Identify which cell holds the provided text, then report its (X, Y) central coordinate. 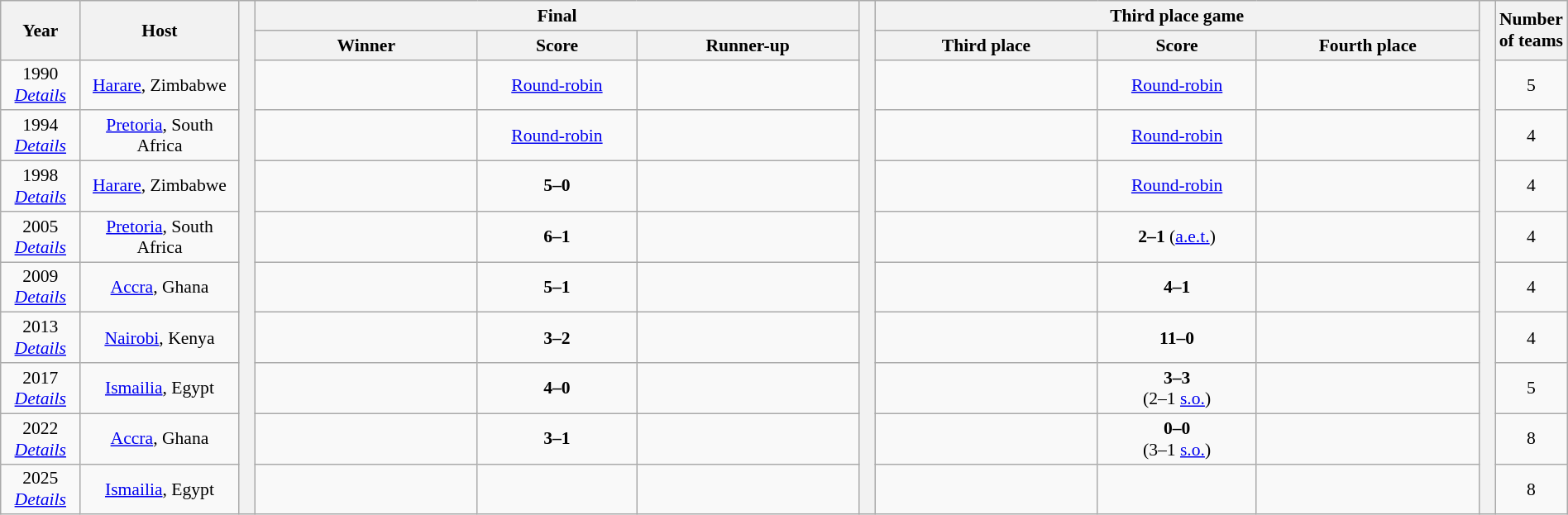
2025Details (41, 489)
4–0 (557, 389)
3–2 (557, 337)
3–1 (557, 438)
6–1 (557, 236)
Year (41, 30)
2017Details (41, 389)
Fourth place (1368, 45)
11–0 (1177, 337)
5–0 (557, 187)
2013Details (41, 337)
2022Details (41, 438)
2–1 (a.e.t.) (1177, 236)
1990Details (41, 84)
1994Details (41, 136)
Nairobi, Kenya (160, 337)
1998Details (41, 187)
Third place game (1177, 16)
Number of teams (1532, 30)
4–1 (1177, 288)
2009Details (41, 288)
5–1 (557, 288)
Winner (366, 45)
Host (160, 30)
0–0(3–1 s.o.) (1177, 438)
3–3(2–1 s.o.) (1177, 389)
Final (557, 16)
2005Details (41, 236)
Third place (986, 45)
Runner-up (748, 45)
